Extract the [x, y] coordinate from the center of the cell holding the provided text.  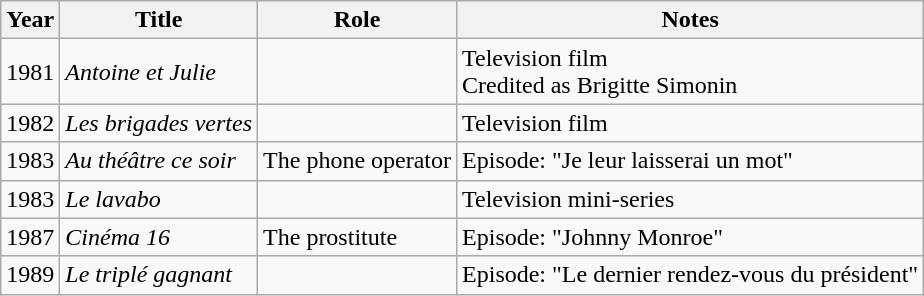
Episode: "Je leur laisserai un mot" [690, 161]
Au théâtre ce soir [159, 161]
Episode: "Le dernier rendez-vous du président" [690, 275]
The phone operator [358, 161]
Television mini-series [690, 199]
Episode: "Johnny Monroe" [690, 237]
1981 [30, 72]
Le triplé gagnant [159, 275]
Television film Credited as Brigitte Simonin [690, 72]
Le lavabo [159, 199]
Role [358, 20]
The prostitute [358, 237]
1989 [30, 275]
Year [30, 20]
Television film [690, 123]
Title [159, 20]
Antoine et Julie [159, 72]
1982 [30, 123]
Cinéma 16 [159, 237]
1987 [30, 237]
Les brigades vertes [159, 123]
Notes [690, 20]
